Determine the (x, y) coordinate at the center of the cell enclosing the given text.  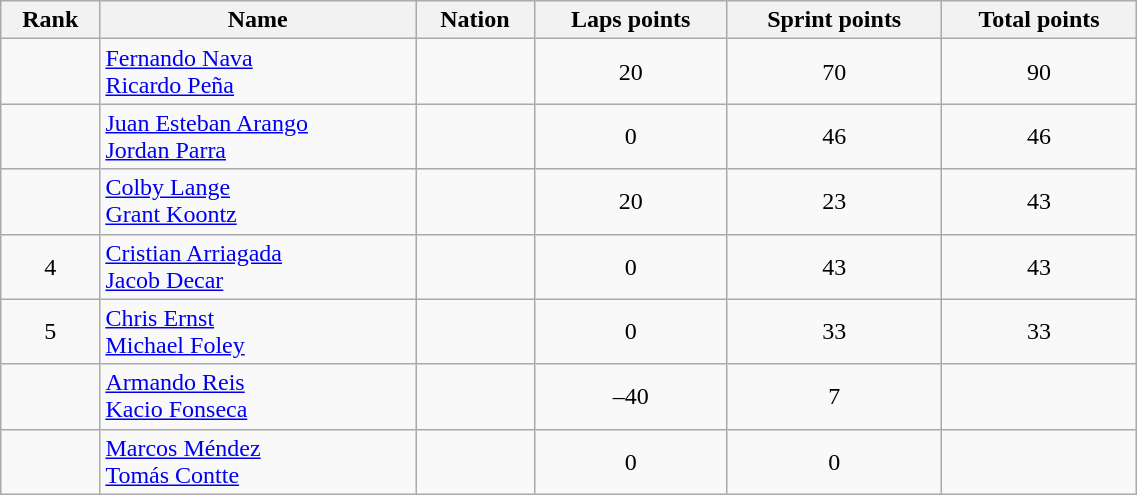
Cristian ArriagadaJacob Decar (258, 266)
Name (258, 20)
Total points (1038, 20)
Rank (50, 20)
70 (834, 72)
Colby LangeGrant Koontz (258, 202)
23 (834, 202)
7 (834, 396)
Sprint points (834, 20)
Laps points (630, 20)
Chris ErnstMichael Foley (258, 332)
Juan Esteban ArangoJordan Parra (258, 136)
Nation (476, 20)
5 (50, 332)
Armando ReisKacio Fonseca (258, 396)
Marcos MéndezTomás Contte (258, 462)
90 (1038, 72)
–40 (630, 396)
4 (50, 266)
Fernando NavaRicardo Peña (258, 72)
